Return (X, Y) of the center of cell containing provided text 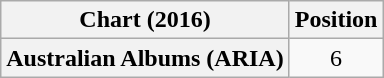
Chart (2016) (145, 20)
Australian Albums (ARIA) (145, 58)
6 (336, 58)
Position (336, 20)
